Extract the (x, y) coordinate from the center of the cell holding the provided text.  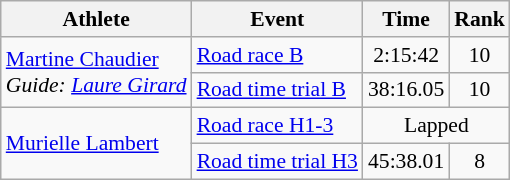
Road time trial H3 (278, 162)
2:15:42 (406, 55)
Time (406, 19)
Murielle Lambert (96, 144)
Lapped (436, 126)
Road race H1-3 (278, 126)
Athlete (96, 19)
45:38.01 (406, 162)
8 (480, 162)
Event (278, 19)
38:16.05 (406, 90)
Rank (480, 19)
Road time trial B (278, 90)
Road race B (278, 55)
Martine Chaudier Guide: Laure Girard (96, 72)
